Output the [x, y] coordinate of the center of the cell containing the given text.  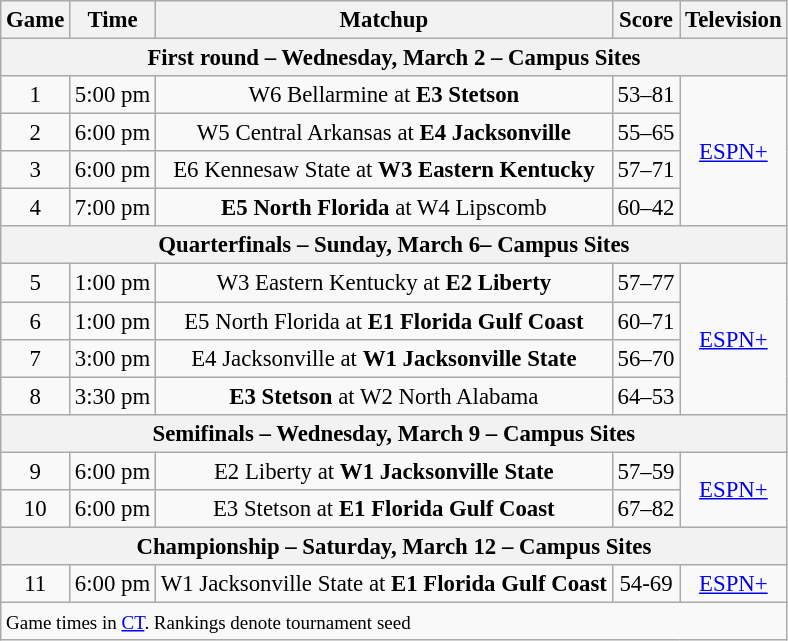
Semifinals – Wednesday, March 9 – Campus Sites [394, 433]
57–71 [646, 170]
First round – Wednesday, March 2 – Campus Sites [394, 58]
8 [36, 396]
3:30 pm [113, 396]
55–65 [646, 133]
E6 Kennesaw State at W3 Eastern Kentucky [384, 170]
3:00 pm [113, 358]
54-69 [646, 584]
E5 North Florida at W4 Lipscomb [384, 208]
Game times in CT. Rankings denote tournament seed [394, 621]
11 [36, 584]
9 [36, 471]
E3 Stetson at E1 Florida Gulf Coast [384, 509]
53–81 [646, 95]
4 [36, 208]
7:00 pm [113, 208]
E3 Stetson at W2 North Alabama [384, 396]
Game [36, 20]
W6 Bellarmine at E3 Stetson [384, 95]
64–53 [646, 396]
60–42 [646, 208]
6 [36, 321]
60–71 [646, 321]
5 [36, 283]
1 [36, 95]
Time [113, 20]
67–82 [646, 509]
Championship – Saturday, March 12 – Campus Sites [394, 546]
5:00 pm [113, 95]
W5 Central Arkansas at E4 Jacksonville [384, 133]
2 [36, 133]
10 [36, 509]
56–70 [646, 358]
Television [734, 20]
Quarterfinals – Sunday, March 6– Campus Sites [394, 245]
7 [36, 358]
E4 Jacksonville at W1 Jacksonville State [384, 358]
Matchup [384, 20]
E2 Liberty at W1 Jacksonville State [384, 471]
57–59 [646, 471]
57–77 [646, 283]
3 [36, 170]
W1 Jacksonville State at E1 Florida Gulf Coast [384, 584]
W3 Eastern Kentucky at E2 Liberty [384, 283]
E5 North Florida at E1 Florida Gulf Coast [384, 321]
Score [646, 20]
